For the text-containing cell, return its midpoint in (X, Y) coordinate format. 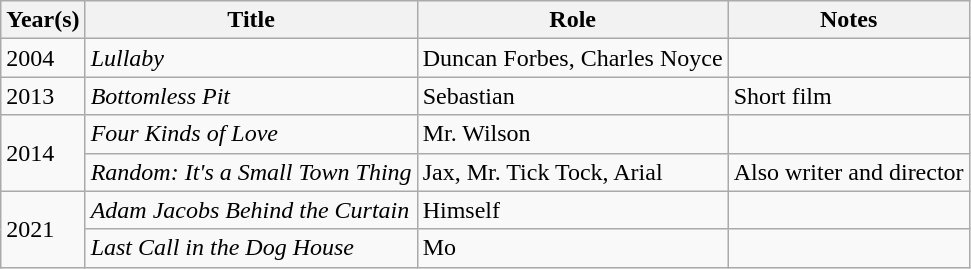
Duncan Forbes, Charles Noyce (572, 58)
Four Kinds of Love (251, 134)
2021 (43, 229)
Role (572, 20)
Himself (572, 210)
Lullaby (251, 58)
Also writer and director (848, 172)
Mo (572, 248)
Title (251, 20)
Jax, Mr. Tick Tock, Arial (572, 172)
Random: It's a Small Town Thing (251, 172)
Sebastian (572, 96)
Notes (848, 20)
Bottomless Pit (251, 96)
2014 (43, 153)
Adam Jacobs Behind the Curtain (251, 210)
Last Call in the Dog House (251, 248)
2004 (43, 58)
Year(s) (43, 20)
Short film (848, 96)
2013 (43, 96)
Mr. Wilson (572, 134)
